Determine the (X, Y) coordinate at the center of the cell enclosing the given text.  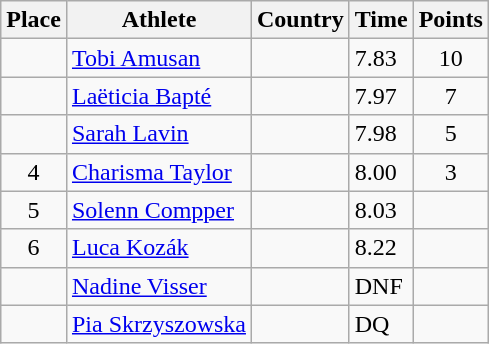
DNF (381, 286)
Athlete (158, 20)
Place (34, 20)
7.97 (381, 96)
7.83 (381, 58)
6 (34, 248)
10 (450, 58)
Sarah Lavin (158, 134)
Charisma Taylor (158, 172)
Luca Kozák (158, 248)
4 (34, 172)
7 (450, 96)
Tobi Amusan (158, 58)
8.22 (381, 248)
Pia Skrzyszowska (158, 324)
8.03 (381, 210)
3 (450, 172)
Nadine Visser (158, 286)
8.00 (381, 172)
Points (450, 20)
DQ (381, 324)
Solenn Compper (158, 210)
Time (381, 20)
Laëticia Bapté (158, 96)
Country (300, 20)
7.98 (381, 134)
